Pinpoint the cell where the given text exists, returning its (x, y) midpoint coordinate. 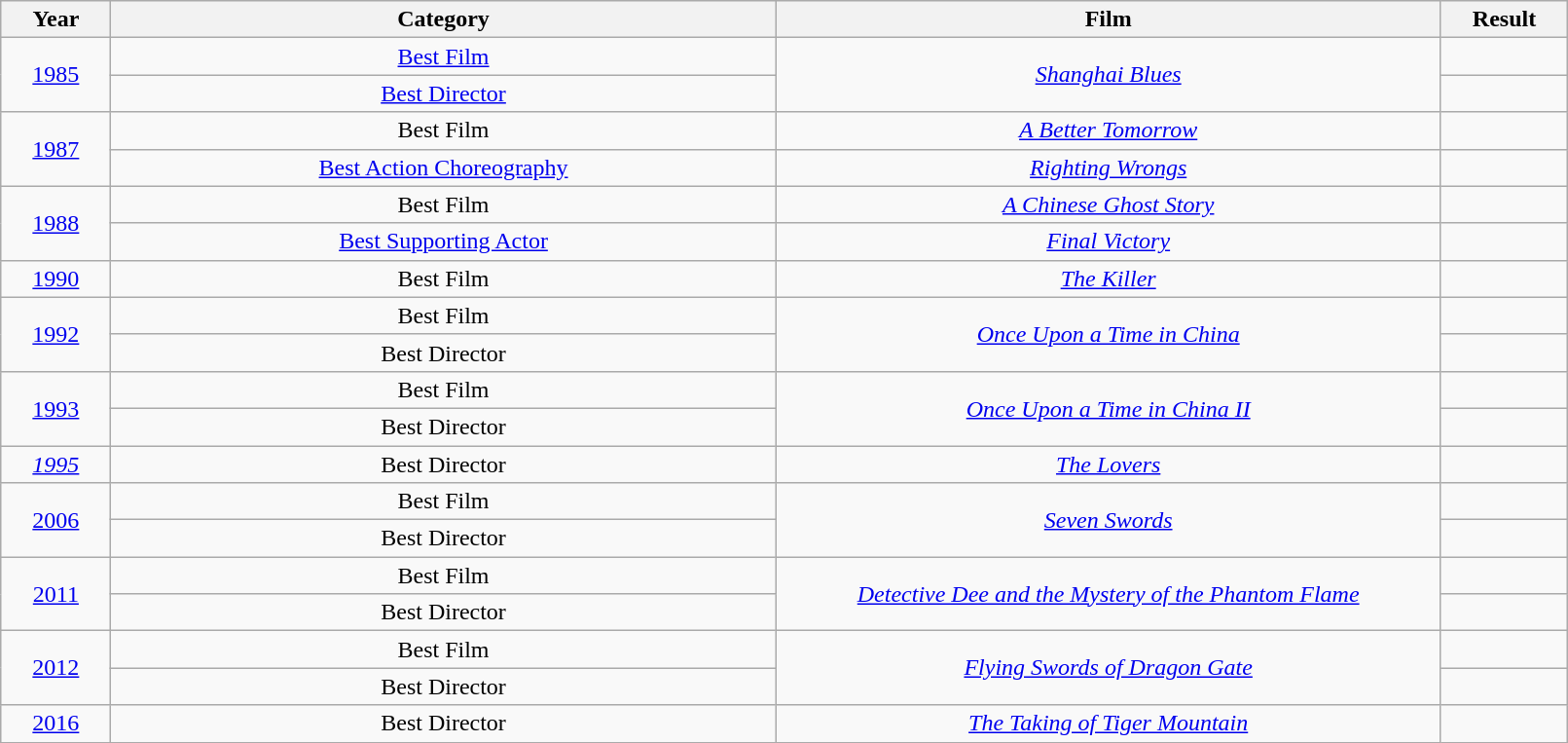
The Taking of Tiger Mountain (1108, 724)
1987 (56, 149)
1988 (56, 223)
Seven Swords (1108, 520)
1995 (56, 464)
Shanghai Blues (1108, 75)
2016 (56, 724)
1985 (56, 75)
Result (1505, 19)
Once Upon a Time in China (1108, 334)
Film (1108, 19)
Best Supporting Actor (444, 241)
1993 (56, 408)
2011 (56, 594)
1992 (56, 334)
The Killer (1108, 279)
Final Victory (1108, 241)
2012 (56, 668)
Detective Dee and the Mystery of the Phantom Flame (1108, 594)
Once Upon a Time in China II (1108, 408)
The Lovers (1108, 464)
Best Action Choreography (444, 167)
Righting Wrongs (1108, 167)
A Better Tomorrow (1108, 130)
Category (444, 19)
Flying Swords of Dragon Gate (1108, 668)
A Chinese Ghost Story (1108, 204)
1990 (56, 279)
2006 (56, 520)
Year (56, 19)
